Locate the cell with the specified text and output its (x, y) center coordinate. 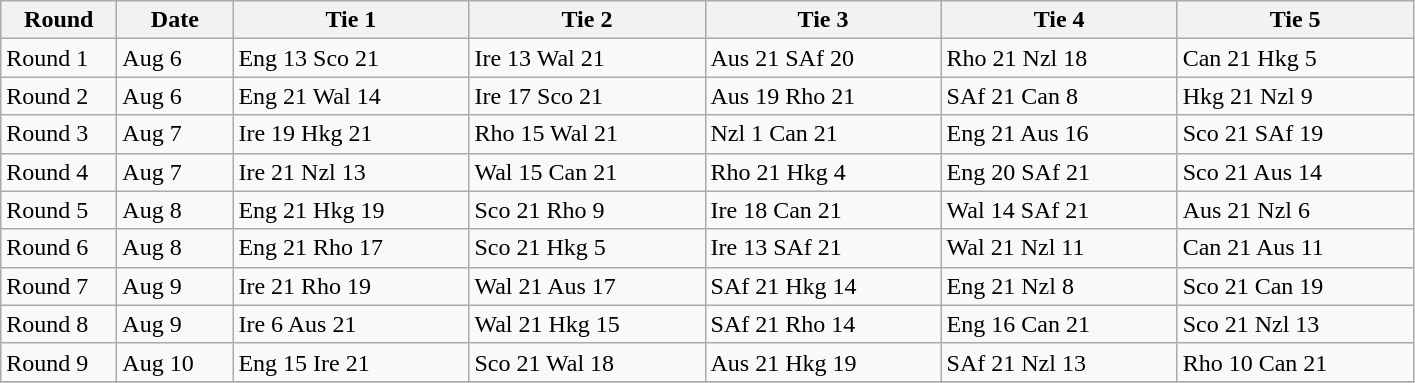
Sco 21 Wal 18 (587, 362)
Round 2 (59, 96)
Rho 21 Nzl 18 (1059, 58)
SAf 21 Rho 14 (823, 324)
Round 7 (59, 286)
Eng 21 Wal 14 (351, 96)
Aus 19 Rho 21 (823, 96)
Round 3 (59, 134)
Tie 1 (351, 20)
Round 6 (59, 248)
Tie 4 (1059, 20)
Round 9 (59, 362)
Round 8 (59, 324)
Rho 10 Can 21 (1295, 362)
Eng 16 Can 21 (1059, 324)
Sco 21 Rho 9 (587, 210)
Ire 19 Hkg 21 (351, 134)
Round 4 (59, 172)
Round (59, 20)
SAf 21 Nzl 13 (1059, 362)
Eng 15 Ire 21 (351, 362)
Sco 21 SAf 19 (1295, 134)
Can 21 Hkg 5 (1295, 58)
Eng 20 SAf 21 (1059, 172)
Ire 6 Aus 21 (351, 324)
Sco 21 Nzl 13 (1295, 324)
Eng 13 Sco 21 (351, 58)
SAf 21 Can 8 (1059, 96)
Tie 5 (1295, 20)
Tie 2 (587, 20)
Ire 13 Wal 21 (587, 58)
Round 5 (59, 210)
Eng 21 Hkg 19 (351, 210)
Nzl 1 Can 21 (823, 134)
Wal 15 Can 21 (587, 172)
Hkg 21 Nzl 9 (1295, 96)
Sco 21 Hkg 5 (587, 248)
Eng 21 Nzl 8 (1059, 286)
Ire 17 Sco 21 (587, 96)
Round 1 (59, 58)
Ire 21 Rho 19 (351, 286)
Eng 21 Aus 16 (1059, 134)
Can 21 Aus 11 (1295, 248)
Eng 21 Rho 17 (351, 248)
SAf 21 Hkg 14 (823, 286)
Aus 21 Nzl 6 (1295, 210)
Rho 15 Wal 21 (587, 134)
Wal 14 SAf 21 (1059, 210)
Sco 21 Aus 14 (1295, 172)
Wal 21 Nzl 11 (1059, 248)
Date (175, 20)
Wal 21 Aus 17 (587, 286)
Ire 21 Nzl 13 (351, 172)
Sco 21 Can 19 (1295, 286)
Aus 21 SAf 20 (823, 58)
Ire 18 Can 21 (823, 210)
Aug 10 (175, 362)
Aus 21 Hkg 19 (823, 362)
Tie 3 (823, 20)
Ire 13 SAf 21 (823, 248)
Wal 21 Hkg 15 (587, 324)
Rho 21 Hkg 4 (823, 172)
